Extract the (x, y) coordinate from the center of the cell holding the provided text.  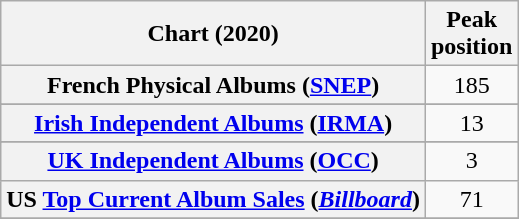
3 (471, 161)
Peakposition (471, 34)
Chart (2020) (214, 34)
185 (471, 85)
UK Independent Albums (OCC) (214, 161)
Irish Independent Albums (IRMA) (214, 123)
13 (471, 123)
US Top Current Album Sales (Billboard) (214, 199)
French Physical Albums (SNEP) (214, 85)
71 (471, 199)
